For the text-containing cell, return its midpoint in (x, y) coordinate format. 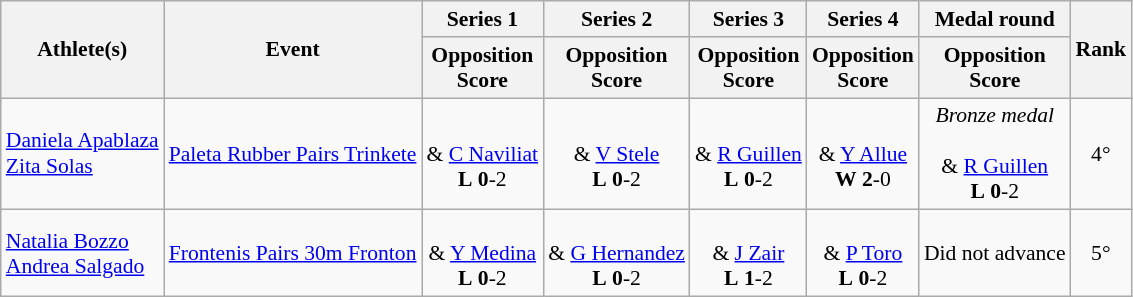
Rank (1102, 50)
Frontenis Pairs 30m Fronton (293, 254)
Paleta Rubber Pairs Trinkete (293, 154)
Series 2 (616, 19)
5° (1102, 254)
& Y Allue W 2-0 (863, 154)
Athlete(s) (82, 50)
& V Stele L 0-2 (616, 154)
Daniela ApablazaZita Solas (82, 154)
& G Hernandez L 0-2 (616, 254)
& J Zair L 1-2 (748, 254)
Event (293, 50)
Natalia BozzoAndrea Salgado (82, 254)
Series 3 (748, 19)
Did not advance (995, 254)
Series 4 (863, 19)
4° (1102, 154)
Medal round (995, 19)
Series 1 (483, 19)
Bronze medal& R Guillen L 0-2 (995, 154)
& P Toro L 0-2 (863, 254)
& R Guillen L 0-2 (748, 154)
& Y Medina L 0-2 (483, 254)
& C Naviliat L 0-2 (483, 154)
